Pinpoint the cell where the given text exists, returning its (x, y) midpoint coordinate. 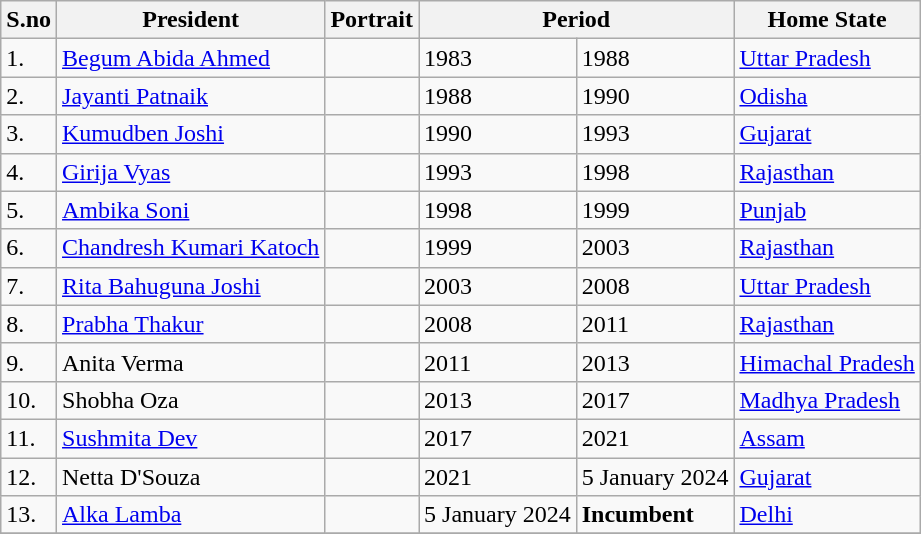
3. (29, 134)
Chandresh Kumari Katoch (191, 248)
Delhi (827, 515)
S.no (29, 20)
Sushmita Dev (191, 438)
Jayanti Patnaik (191, 96)
Begum Abida Ahmed (191, 58)
Portrait (372, 20)
Shobha Oza (191, 400)
Kumudben Joshi (191, 134)
President (191, 20)
Incumbent (655, 515)
11. (29, 438)
Alka Lamba (191, 515)
12. (29, 477)
Prabha Thakur (191, 324)
Odisha (827, 96)
Madhya Pradesh (827, 400)
Rita Bahuguna Joshi (191, 286)
8. (29, 324)
Girija Vyas (191, 172)
Assam (827, 438)
4. (29, 172)
6. (29, 248)
Himachal Pradesh (827, 362)
Punjab (827, 210)
7. (29, 286)
Netta D'Souza (191, 477)
2. (29, 96)
Period (576, 20)
13. (29, 515)
Ambika Soni (191, 210)
1983 (498, 58)
10. (29, 400)
Anita Verma (191, 362)
1. (29, 58)
5. (29, 210)
Home State (827, 20)
9. (29, 362)
